From the cell containing the given text, extract its center point as (X, Y) coordinate. 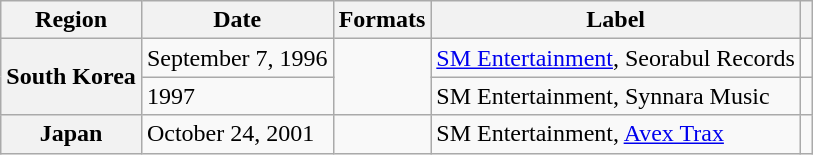
Label (616, 20)
Date (237, 20)
Region (72, 20)
1997 (237, 96)
Japan (72, 134)
South Korea (72, 77)
October 24, 2001 (237, 134)
SM Entertainment, Synnara Music (616, 96)
SM Entertainment, Avex Trax (616, 134)
Formats (382, 20)
September 7, 1996 (237, 58)
SM Entertainment, Seorabul Records (616, 58)
